Locate the cell with the specified text and output its (X, Y) center coordinate. 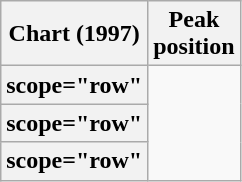
Peakposition (194, 34)
Chart (1997) (74, 34)
